Scan for the cell matching the given text and deliver its [X, Y] coordinate at center. 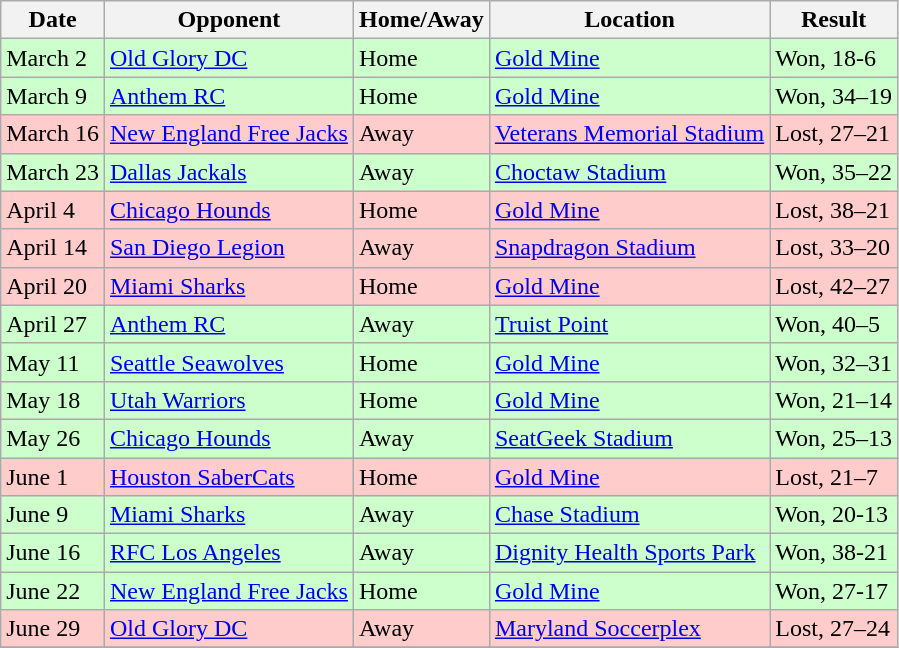
Seattle Seawolves [228, 362]
Won, 34–19 [834, 96]
Truist Point [629, 324]
June 29 [53, 629]
Won, 27-17 [834, 591]
June 1 [53, 477]
June 9 [53, 515]
May 11 [53, 362]
Lost, 33–20 [834, 248]
Lost, 27–21 [834, 134]
Snapdragon Stadium [629, 248]
Dallas Jackals [228, 172]
April 14 [53, 248]
Lost, 21–7 [834, 477]
Won, 21–14 [834, 400]
Opponent [228, 20]
Won, 20-13 [834, 515]
SeatGeek Stadium [629, 438]
Date [53, 20]
Result [834, 20]
Chase Stadium [629, 515]
April 20 [53, 286]
March 9 [53, 96]
Location [629, 20]
March 2 [53, 58]
April 4 [53, 210]
April 27 [53, 324]
Choctaw Stadium [629, 172]
March 23 [53, 172]
RFC Los Angeles [228, 553]
Won, 18-6 [834, 58]
San Diego Legion [228, 248]
Maryland Soccerplex [629, 629]
Won, 38-21 [834, 553]
June 16 [53, 553]
May 26 [53, 438]
Houston SaberCats [228, 477]
Lost, 42–27 [834, 286]
May 18 [53, 400]
Home/Away [421, 20]
Won, 35–22 [834, 172]
Lost, 38–21 [834, 210]
June 22 [53, 591]
Utah Warriors [228, 400]
March 16 [53, 134]
Dignity Health Sports Park [629, 553]
Won, 40–5 [834, 324]
Won, 25–13 [834, 438]
Won, 32–31 [834, 362]
Veterans Memorial Stadium [629, 134]
Lost, 27–24 [834, 629]
